From the cell containing the given text, extract its center point as [x, y] coordinate. 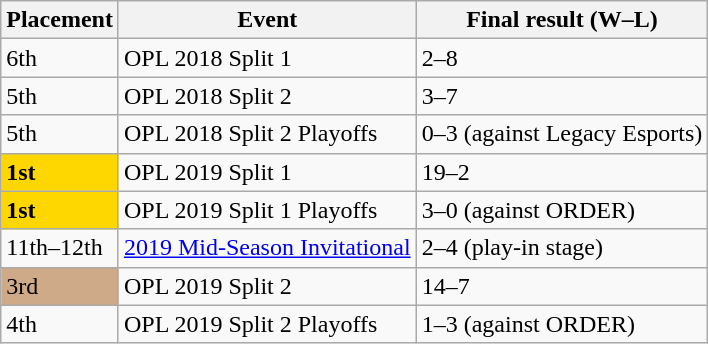
14–7 [562, 286]
OPL 2019 Split 1 [267, 172]
2–8 [562, 58]
2–4 (play-in stage) [562, 248]
3–0 (against ORDER) [562, 210]
OPL 2018 Split 1 [267, 58]
2019 Mid-Season Invitational [267, 248]
3–7 [562, 96]
Event [267, 20]
3rd [60, 286]
0–3 (against Legacy Esports) [562, 134]
Final result (W–L) [562, 20]
4th [60, 324]
OPL 2018 Split 2 Playoffs [267, 134]
6th [60, 58]
1–3 (against ORDER) [562, 324]
11th–12th [60, 248]
OPL 2019 Split 2 Playoffs [267, 324]
19–2 [562, 172]
OPL 2019 Split 2 [267, 286]
OPL 2019 Split 1 Playoffs [267, 210]
Placement [60, 20]
OPL 2018 Split 2 [267, 96]
